Identify which cell holds the provided text, then report its (X, Y) central coordinate. 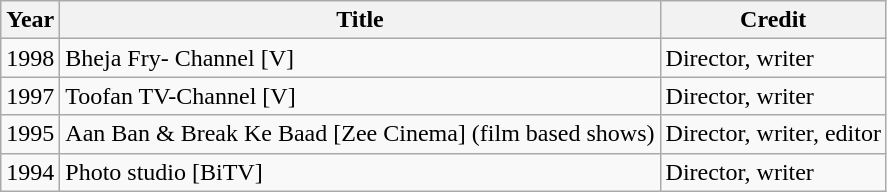
1997 (30, 96)
Aan Ban & Break Ke Baad [Zee Cinema] (film based shows) (360, 134)
Photo studio [BiTV] (360, 172)
Bheja Fry- Channel [V] (360, 58)
1998 (30, 58)
1994 (30, 172)
Year (30, 20)
Toofan TV-Channel [V] (360, 96)
Title (360, 20)
Director, writer, editor (773, 134)
Credit (773, 20)
1995 (30, 134)
